Pinpoint the cell where the given text exists, returning its [x, y] midpoint coordinate. 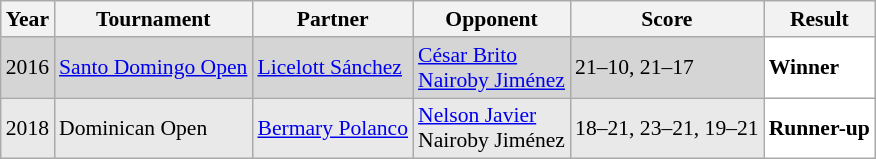
Year [28, 19]
Licelott Sánchez [332, 68]
Result [820, 19]
18–21, 23–21, 19–21 [667, 128]
Tournament [153, 19]
Nelson Javier Nairoby Jiménez [492, 128]
2018 [28, 128]
Score [667, 19]
Partner [332, 19]
Opponent [492, 19]
César Brito Nairoby Jiménez [492, 68]
Bermary Polanco [332, 128]
2016 [28, 68]
Winner [820, 68]
21–10, 21–17 [667, 68]
Dominican Open [153, 128]
Santo Domingo Open [153, 68]
Runner-up [820, 128]
